Return the (X, Y) coordinate for the center point of the cell that contains the specified text.  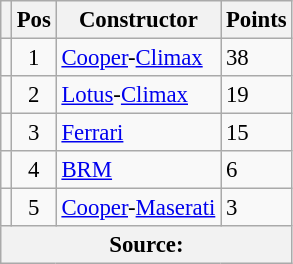
Constructor (138, 20)
Points (256, 20)
Cooper-Climax (138, 58)
1 (34, 58)
19 (256, 95)
Pos (34, 20)
Ferrari (138, 133)
BRM (138, 170)
6 (256, 170)
15 (256, 133)
Lotus-Climax (138, 95)
2 (34, 95)
5 (34, 208)
38 (256, 58)
Cooper-Maserati (138, 208)
Source: (146, 245)
4 (34, 170)
